Find where the given text appears and provide that cell's center as (x, y) coordinate. 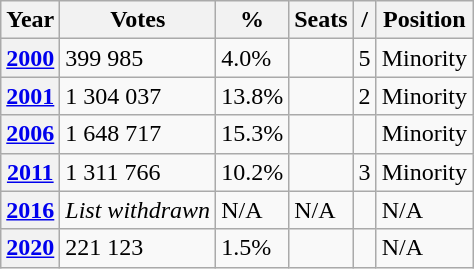
2020 (30, 248)
10.2% (252, 172)
2006 (30, 134)
13.8% (252, 96)
399 985 (138, 58)
221 123 (138, 248)
4.0% (252, 58)
List withdrawn (138, 210)
Position (424, 20)
/ (364, 20)
3 (364, 172)
2 (364, 96)
% (252, 20)
1.5% (252, 248)
Votes (138, 20)
2001 (30, 96)
1 304 037 (138, 96)
1 311 766 (138, 172)
2011 (30, 172)
2000 (30, 58)
1 648 717 (138, 134)
2016 (30, 210)
15.3% (252, 134)
Year (30, 20)
5 (364, 58)
Seats (321, 20)
